Detect which cell encompasses the target text, then output its [X, Y] center coordinate. 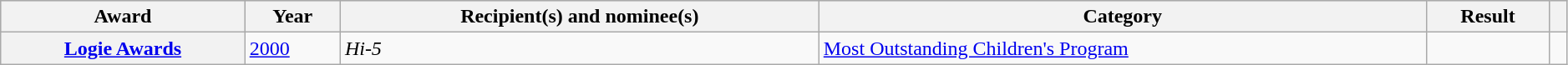
Year [292, 17]
Logie Awards [123, 48]
Most Outstanding Children's Program [1123, 48]
Award [123, 17]
Hi-5 [580, 48]
Result [1488, 17]
Category [1123, 17]
2000 [292, 48]
Recipient(s) and nominee(s) [580, 17]
